Find where the given text appears and provide that cell's center as (x, y) coordinate. 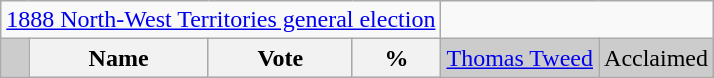
1888 North-West Territories general election (221, 20)
Vote (280, 58)
% (396, 58)
Acclaimed (656, 58)
Name (119, 58)
Thomas Tweed (520, 58)
